Locate the cell with the specified text and output its (X, Y) center coordinate. 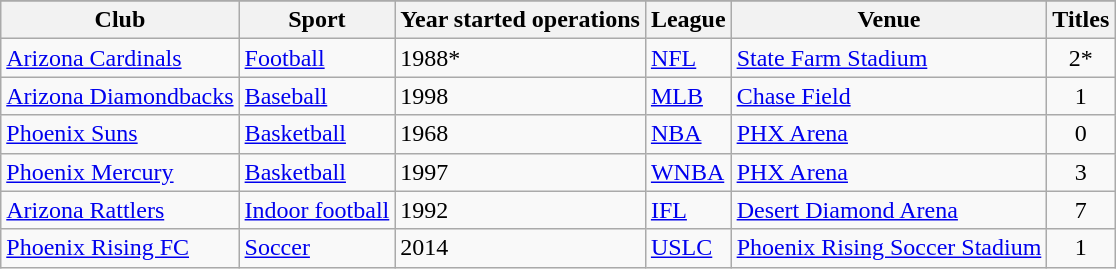
Club (120, 20)
1968 (520, 134)
Titles (1081, 20)
0 (1081, 134)
Indoor football (317, 210)
3 (1081, 172)
Year started operations (520, 20)
League (688, 20)
WNBA (688, 172)
Football (317, 58)
Arizona Cardinals (120, 58)
Phoenix Rising FC (120, 248)
Desert Diamond Arena (889, 210)
Sport (317, 20)
Arizona Rattlers (120, 210)
NBA (688, 134)
NFL (688, 58)
IFL (688, 210)
1992 (520, 210)
1997 (520, 172)
1988* (520, 58)
Baseball (317, 96)
State Farm Stadium (889, 58)
Phoenix Mercury (120, 172)
2* (1081, 58)
Phoenix Rising Soccer Stadium (889, 248)
Venue (889, 20)
Chase Field (889, 96)
Soccer (317, 248)
USLC (688, 248)
1998 (520, 96)
Phoenix Suns (120, 134)
MLB (688, 96)
Arizona Diamondbacks (120, 96)
7 (1081, 210)
2014 (520, 248)
